Pinpoint the cell where the given text exists, returning its [X, Y] midpoint coordinate. 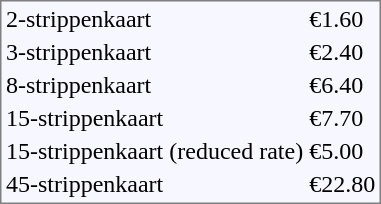
15-strippenkaart (reduced rate) [154, 151]
3-strippenkaart [154, 53]
€22.80 [342, 185]
€7.70 [342, 119]
€5.00 [342, 151]
€6.40 [342, 85]
45-strippenkaart [154, 185]
2-strippenkaart [154, 19]
8-strippenkaart [154, 85]
€2.40 [342, 53]
15-strippenkaart [154, 119]
€1.60 [342, 19]
